Detect which cell encompasses the target text, then output its (X, Y) center coordinate. 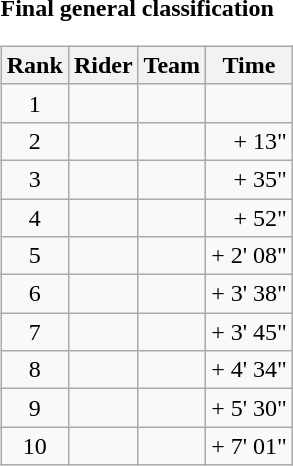
10 (34, 446)
2 (34, 141)
Time (250, 65)
7 (34, 332)
5 (34, 256)
8 (34, 370)
4 (34, 217)
+ 4' 34" (250, 370)
+ 7' 01" (250, 446)
3 (34, 179)
+ 13" (250, 141)
6 (34, 294)
+ 3' 38" (250, 294)
9 (34, 408)
+ 52" (250, 217)
1 (34, 103)
Team (172, 65)
+ 35" (250, 179)
Rider (103, 65)
+ 3' 45" (250, 332)
+ 5' 30" (250, 408)
Rank (34, 65)
+ 2' 08" (250, 256)
